Output the [X, Y] coordinate of the center of the cell containing the given text.  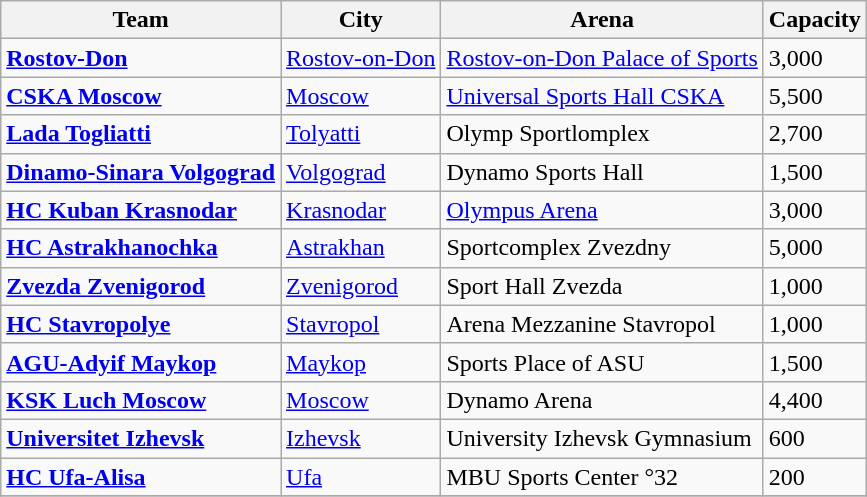
Sport Hall Zvezda [602, 286]
5,000 [814, 248]
Lada Togliatti [141, 134]
Sportcomplex Zvezdny [602, 248]
Tolyatti [361, 134]
AGU-Adyif Maykop [141, 362]
Dynamo Sports Hall [602, 172]
City [361, 20]
5,500 [814, 96]
Zvenigorod [361, 286]
HC Kuban Krasnodar [141, 210]
Sports Place of ASU [602, 362]
KSK Luch Moscow [141, 400]
Olymp Sportlomplex [602, 134]
Stavropol [361, 324]
Izhevsk [361, 438]
Team [141, 20]
Olympus Arena [602, 210]
Ufa [361, 477]
HC Ufa-Alisa [141, 477]
Arena [602, 20]
Astrakhan [361, 248]
Zvezda Zvenigorod [141, 286]
HC Astrakhanochka [141, 248]
MBU Sports Center °32 [602, 477]
Capacity [814, 20]
Rostov-Don [141, 58]
Universal Sports Hall CSKA [602, 96]
Dinamo-Sinara Volgograd [141, 172]
University Izhevsk Gymnasium [602, 438]
Universitet Izhevsk [141, 438]
Rostov-on-Don [361, 58]
600 [814, 438]
Maykop [361, 362]
Volgograd [361, 172]
Arena Mezzanine Stavropol [602, 324]
Krasnodar [361, 210]
200 [814, 477]
4,400 [814, 400]
Rostov-on-Don Palace of Sports [602, 58]
HC Stavropolye [141, 324]
Dynamo Arena [602, 400]
CSKA Moscow [141, 96]
2,700 [814, 134]
